Pinpoint the cell where the given text exists, returning its (X, Y) midpoint coordinate. 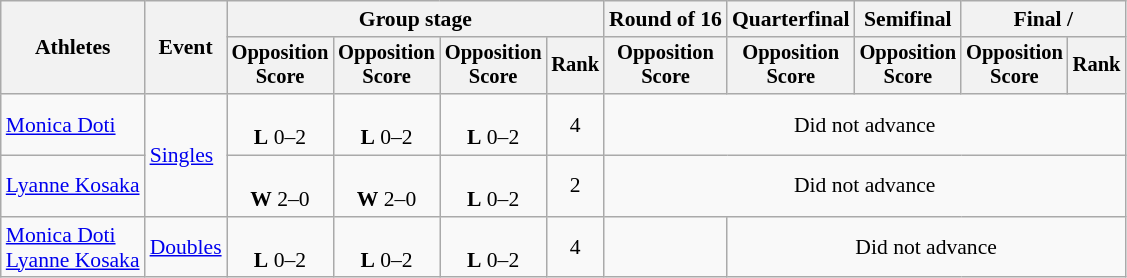
2 (575, 186)
Lyanne Kosaka (73, 186)
Final / (1043, 19)
Singles (186, 155)
Round of 16 (666, 19)
Monica Doti (73, 124)
Event (186, 48)
Group stage (416, 19)
Monica DotiLyanne Kosaka (73, 248)
Athletes (73, 48)
Doubles (186, 248)
Quarterfinal (791, 19)
Semifinal (908, 19)
